Locate the cell with the specified text and output its [X, Y] center coordinate. 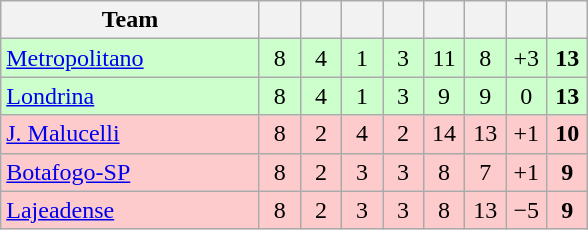
10 [568, 134]
+3 [526, 58]
Metropolitano [130, 58]
0 [526, 96]
Londrina [130, 96]
−5 [526, 210]
Botafogo-SP [130, 172]
7 [486, 172]
14 [444, 134]
Team [130, 20]
Lajeadense [130, 210]
J. Malucelli [130, 134]
11 [444, 58]
